From the cell containing the given text, extract its center point as (X, Y) coordinate. 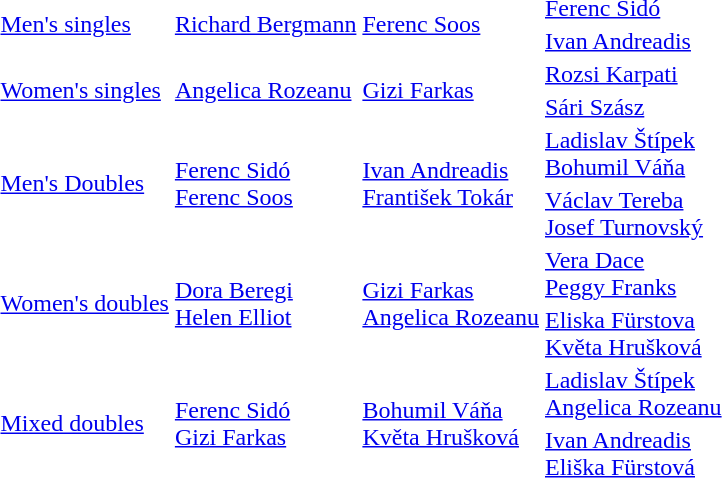
Ferenc Sidó Ferenc Soos (266, 184)
Angelica Rozeanu (266, 90)
Dora Beregi Helen Elliot (266, 304)
Ivan Andreadis František Tokár (451, 184)
Gizi Farkas Angelica Rozeanu (451, 304)
Gizi Farkas (451, 90)
